Locate the cell with the specified text and output its (x, y) center coordinate. 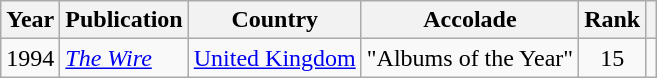
Rank (612, 20)
Publication (124, 20)
"Albums of the Year" (470, 58)
Accolade (470, 20)
15 (612, 58)
Country (274, 20)
Year (30, 20)
United Kingdom (274, 58)
The Wire (124, 58)
1994 (30, 58)
